Extract the (x, y) coordinate from the center of the cell holding the provided text.  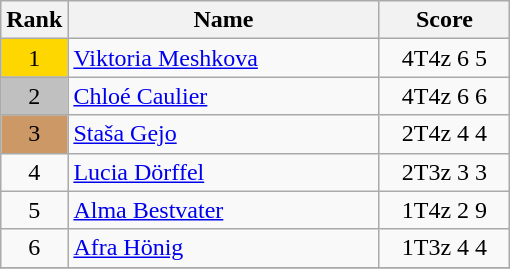
Viktoria Meshkova (224, 58)
4 (34, 172)
5 (34, 210)
2T3z 3 3 (444, 172)
1 (34, 58)
6 (34, 248)
Score (444, 20)
Chloé Caulier (224, 96)
1T3z 4 4 (444, 248)
2T4z 4 4 (444, 134)
Lucia Dörffel (224, 172)
3 (34, 134)
4T4z 6 5 (444, 58)
Name (224, 20)
Alma Bestvater (224, 210)
Staša Gejo (224, 134)
2 (34, 96)
4T4z 6 6 (444, 96)
1T4z 2 9 (444, 210)
Afra Hönig (224, 248)
Rank (34, 20)
